Scan for the cell matching the given text and deliver its (x, y) coordinate at center. 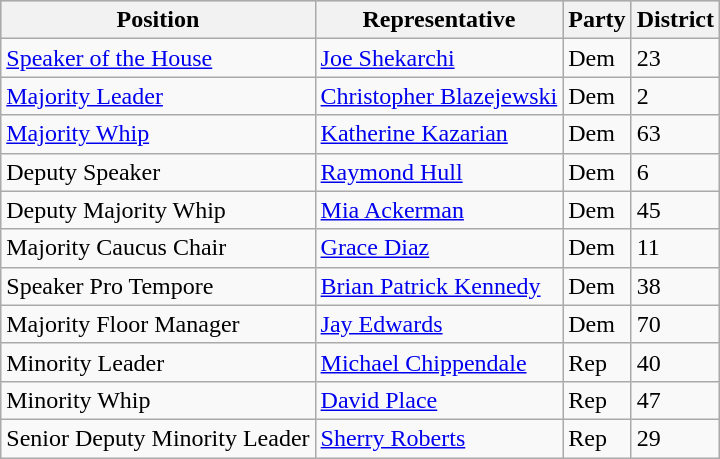
Majority Floor Manager (158, 324)
Sherry Roberts (439, 438)
Speaker of the House (158, 58)
23 (675, 58)
40 (675, 362)
Michael Chippendale (439, 362)
Minority Leader (158, 362)
63 (675, 134)
45 (675, 210)
Minority Whip (158, 400)
Katherine Kazarian (439, 134)
11 (675, 248)
Grace Diaz (439, 248)
Party (597, 20)
Jay Edwards (439, 324)
Senior Deputy Minority Leader (158, 438)
Christopher Blazejewski (439, 96)
6 (675, 172)
Majority Whip (158, 134)
Joe Shekarchi (439, 58)
Representative (439, 20)
David Place (439, 400)
29 (675, 438)
Position (158, 20)
Speaker Pro Tempore (158, 286)
District (675, 20)
2 (675, 96)
Brian Patrick Kennedy (439, 286)
38 (675, 286)
70 (675, 324)
Deputy Speaker (158, 172)
47 (675, 400)
Deputy Majority Whip (158, 210)
Raymond Hull (439, 172)
Majority Caucus Chair (158, 248)
Mia Ackerman (439, 210)
Majority Leader (158, 96)
